Determine the (x, y) coordinate at the center of the cell enclosing the given text.  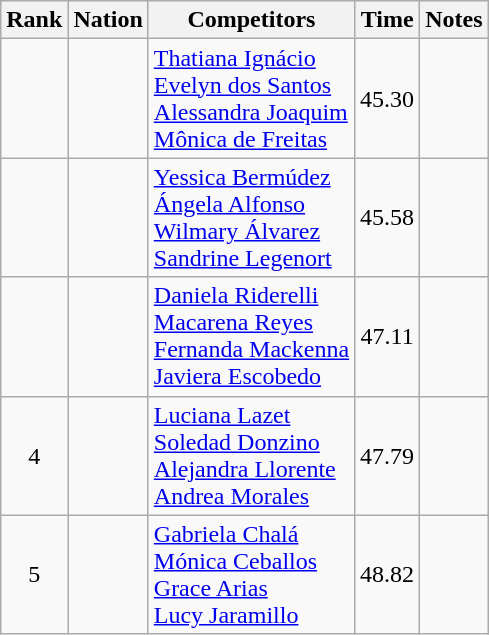
Yessica BermúdezÁngela AlfonsoWilmary ÁlvarezSandrine Legenort (251, 218)
5 (34, 574)
45.58 (388, 218)
Rank (34, 20)
48.82 (388, 574)
Thatiana IgnácioEvelyn dos SantosAlessandra JoaquimMônica de Freitas (251, 98)
Luciana LazetSoledad DonzinoAlejandra LlorenteAndrea Morales (251, 456)
Notes (454, 20)
4 (34, 456)
Daniela RiderelliMacarena ReyesFernanda MackennaJaviera Escobedo (251, 336)
Nation (108, 20)
45.30 (388, 98)
Gabriela ChaláMónica CeballosGrace AriasLucy Jaramillo (251, 574)
47.11 (388, 336)
Competitors (251, 20)
47.79 (388, 456)
Time (388, 20)
